Scan for the cell matching the given text and deliver its (X, Y) coordinate at center. 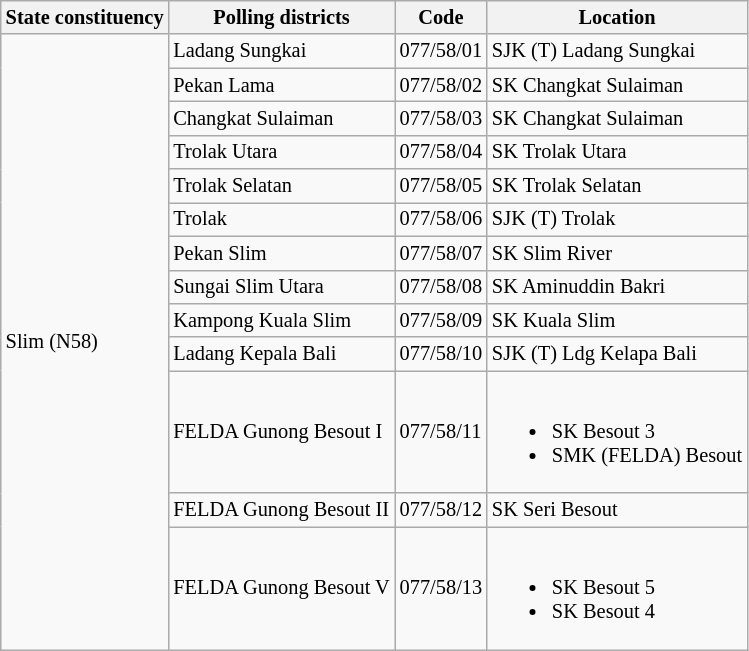
Pekan Lama (281, 85)
077/58/13 (441, 588)
Polling districts (281, 17)
Pekan Slim (281, 253)
Trolak Utara (281, 152)
Ladang Sungkai (281, 51)
077/58/04 (441, 152)
SK Besout 3SMK (FELDA) Besout (617, 432)
FELDA Gunong Besout V (281, 588)
SK Seri Besout (617, 510)
077/58/05 (441, 186)
FELDA Gunong Besout II (281, 510)
077/58/02 (441, 85)
Trolak Selatan (281, 186)
SK Aminuddin Bakri (617, 287)
077/58/11 (441, 432)
077/58/06 (441, 219)
077/58/03 (441, 118)
FELDA Gunong Besout I (281, 432)
077/58/09 (441, 320)
Trolak (281, 219)
Location (617, 17)
SK Trolak Utara (617, 152)
077/58/01 (441, 51)
Changkat Sulaiman (281, 118)
077/58/10 (441, 354)
Code (441, 17)
State constituency (85, 17)
Ladang Kepala Bali (281, 354)
077/58/07 (441, 253)
SJK (T) Trolak (617, 219)
077/58/12 (441, 510)
SK Trolak Selatan (617, 186)
Slim (N58) (85, 342)
Kampong Kuala Slim (281, 320)
SJK (T) Ldg Kelapa Bali (617, 354)
Sungai Slim Utara (281, 287)
SK Kuala Slim (617, 320)
SK Slim River (617, 253)
SK Besout 5SK Besout 4 (617, 588)
SJK (T) Ladang Sungkai (617, 51)
077/58/08 (441, 287)
